Identify which cell holds the provided text, then report its [X, Y] central coordinate. 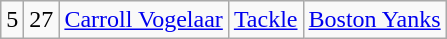
Carroll Vogelaar [144, 20]
27 [42, 20]
Tackle [266, 20]
5 [12, 20]
Boston Yanks [374, 20]
